From the cell containing the given text, extract its center point as (x, y) coordinate. 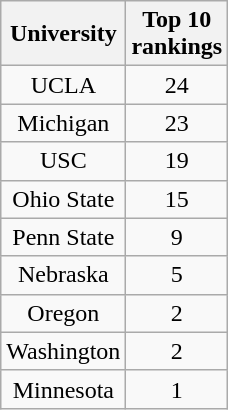
University (64, 34)
UCLA (64, 85)
Oregon (64, 313)
1 (177, 389)
Penn State (64, 237)
23 (177, 123)
Nebraska (64, 275)
5 (177, 275)
Ohio State (64, 199)
19 (177, 161)
24 (177, 85)
USC (64, 161)
Michigan (64, 123)
Washington (64, 351)
9 (177, 237)
Minnesota (64, 389)
Top 10rankings (177, 34)
15 (177, 199)
